Pinpoint the cell where the given text exists, returning its (x, y) midpoint coordinate. 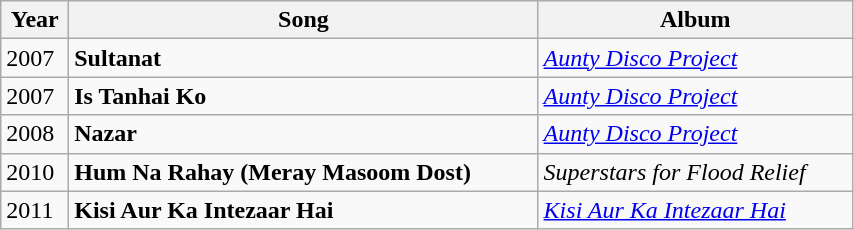
Is Tanhai Ko (304, 96)
2011 (35, 210)
Song (304, 20)
Superstars for Flood Relief (695, 172)
Album (695, 20)
Sultanat (304, 58)
2010 (35, 172)
Year (35, 20)
2008 (35, 134)
Hum Na Rahay (Meray Masoom Dost) (304, 172)
Nazar (304, 134)
